Return [X, Y] of the center of cell containing provided text 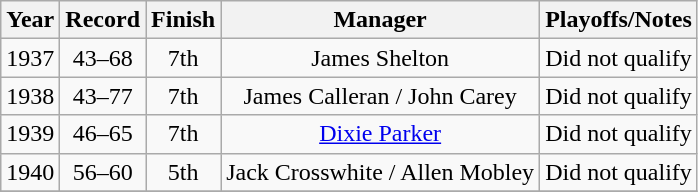
56–60 [103, 172]
Playoffs/Notes [619, 20]
Record [103, 20]
1940 [30, 172]
Year [30, 20]
James Shelton [380, 58]
5th [184, 172]
Dixie Parker [380, 134]
1938 [30, 96]
Finish [184, 20]
Jack Crosswhite / Allen Mobley [380, 172]
43–77 [103, 96]
43–68 [103, 58]
James Calleran / John Carey [380, 96]
46–65 [103, 134]
Manager [380, 20]
1939 [30, 134]
1937 [30, 58]
